Extract the [X, Y] coordinate from the center of the cell holding the provided text.  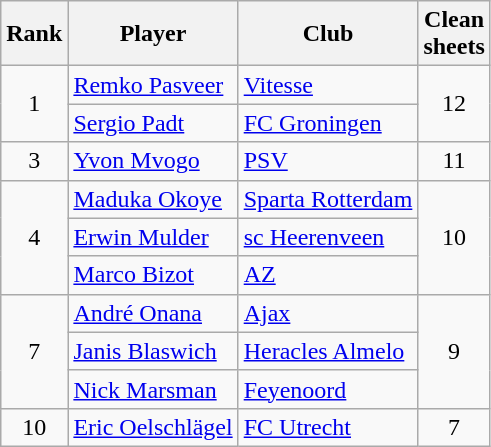
3 [34, 161]
FC Utrecht [328, 427]
Feyenoord [328, 389]
Club [328, 34]
Cleansheets [454, 34]
Sergio Padt [153, 123]
4 [34, 237]
Rank [34, 34]
Erwin Mulder [153, 237]
Nick Marsman [153, 389]
Remko Pasveer [153, 85]
André Onana [153, 313]
Vitesse [328, 85]
AZ [328, 275]
Eric Oelschlägel [153, 427]
Yvon Mvogo [153, 161]
Marco Bizot [153, 275]
12 [454, 104]
Ajax [328, 313]
Sparta Rotterdam [328, 199]
Player [153, 34]
Maduka Okoye [153, 199]
11 [454, 161]
Janis Blaswich [153, 351]
PSV [328, 161]
sc Heerenveen [328, 237]
Heracles Almelo [328, 351]
1 [34, 104]
FC Groningen [328, 123]
9 [454, 351]
